Detect which cell encompasses the target text, then output its [X, Y] center coordinate. 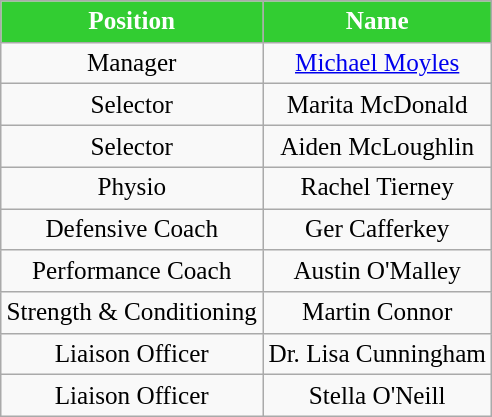
Position [132, 22]
Austin O'Malley [378, 271]
Martin Connor [378, 313]
Rachel Tierney [378, 188]
Manager [132, 63]
Strength & Conditioning [132, 313]
Michael Moyles [378, 63]
Performance Coach [132, 271]
Marita McDonald [378, 105]
Dr. Lisa Cunningham [378, 354]
Defensive Coach [132, 229]
Name [378, 22]
Aiden McLoughlin [378, 146]
Physio [132, 188]
Stella O'Neill [378, 396]
Ger Cafferkey [378, 229]
